Capture the cell that displays the provided text and extract its [x, y] central coordinate. 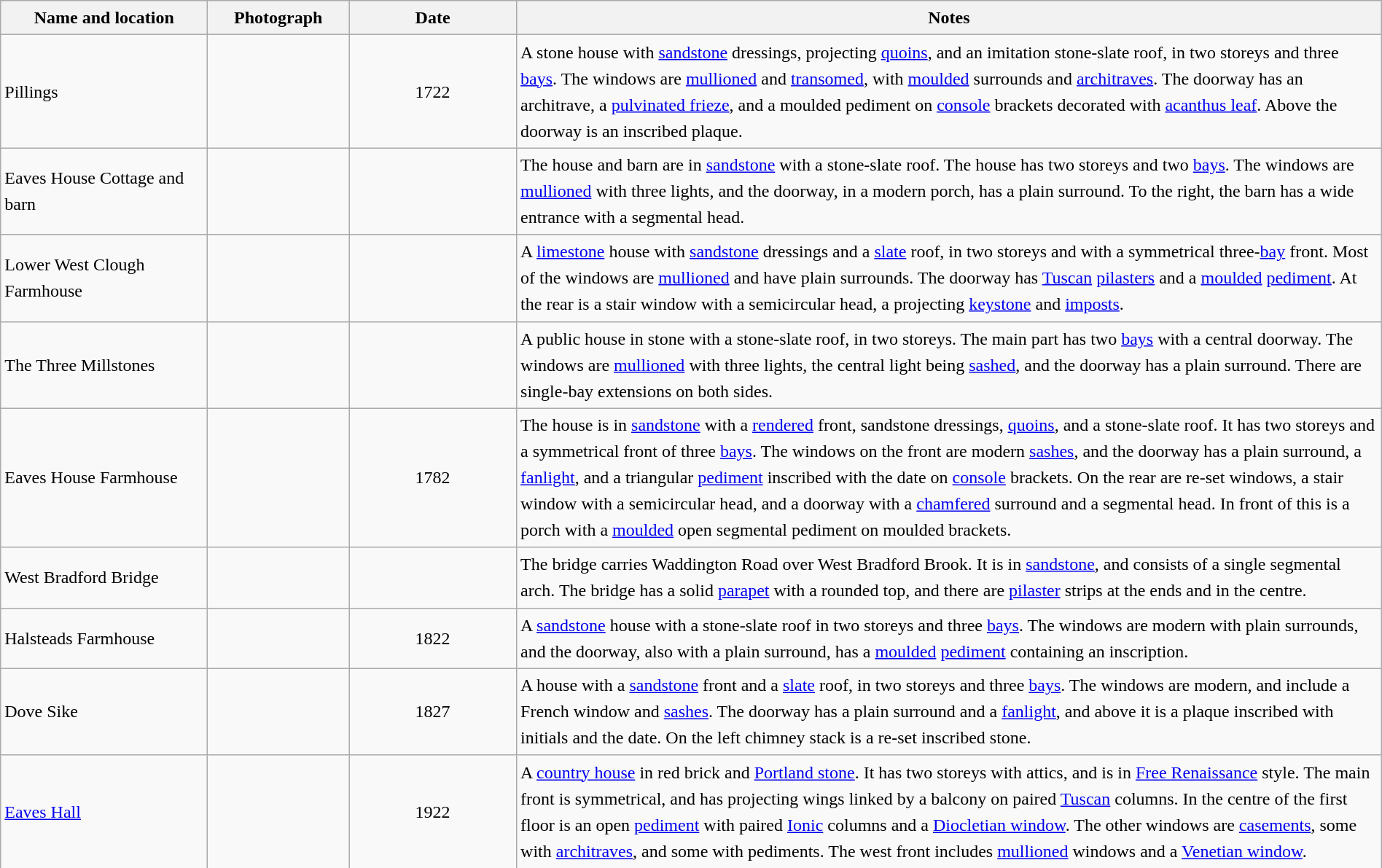
West Bradford Bridge [104, 577]
Halsteads Farmhouse [104, 638]
1827 [433, 711]
Date [433, 17]
Name and location [104, 17]
Eaves House Cottage and barn [104, 191]
Photograph [278, 17]
Eaves House Farmhouse [104, 478]
Eaves Hall [104, 812]
Notes [949, 17]
1922 [433, 812]
1822 [433, 638]
1722 [433, 92]
Dove Sike [104, 711]
The Three Millstones [104, 364]
Lower West Clough Farmhouse [104, 278]
Pillings [104, 92]
1782 [433, 478]
